Pinpoint the cell where the given text exists, returning its [x, y] midpoint coordinate. 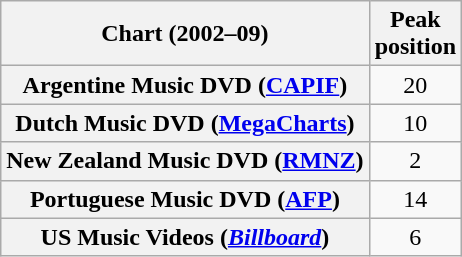
10 [415, 123]
6 [415, 237]
Portuguese Music DVD (AFP) [185, 199]
Chart (2002–09) [185, 34]
US Music Videos (Billboard) [185, 237]
2 [415, 161]
Argentine Music DVD (CAPIF) [185, 85]
20 [415, 85]
Dutch Music DVD (MegaCharts) [185, 123]
14 [415, 199]
Peakposition [415, 34]
New Zealand Music DVD (RMNZ) [185, 161]
